Identify which cell holds the provided text, then report its [X, Y] central coordinate. 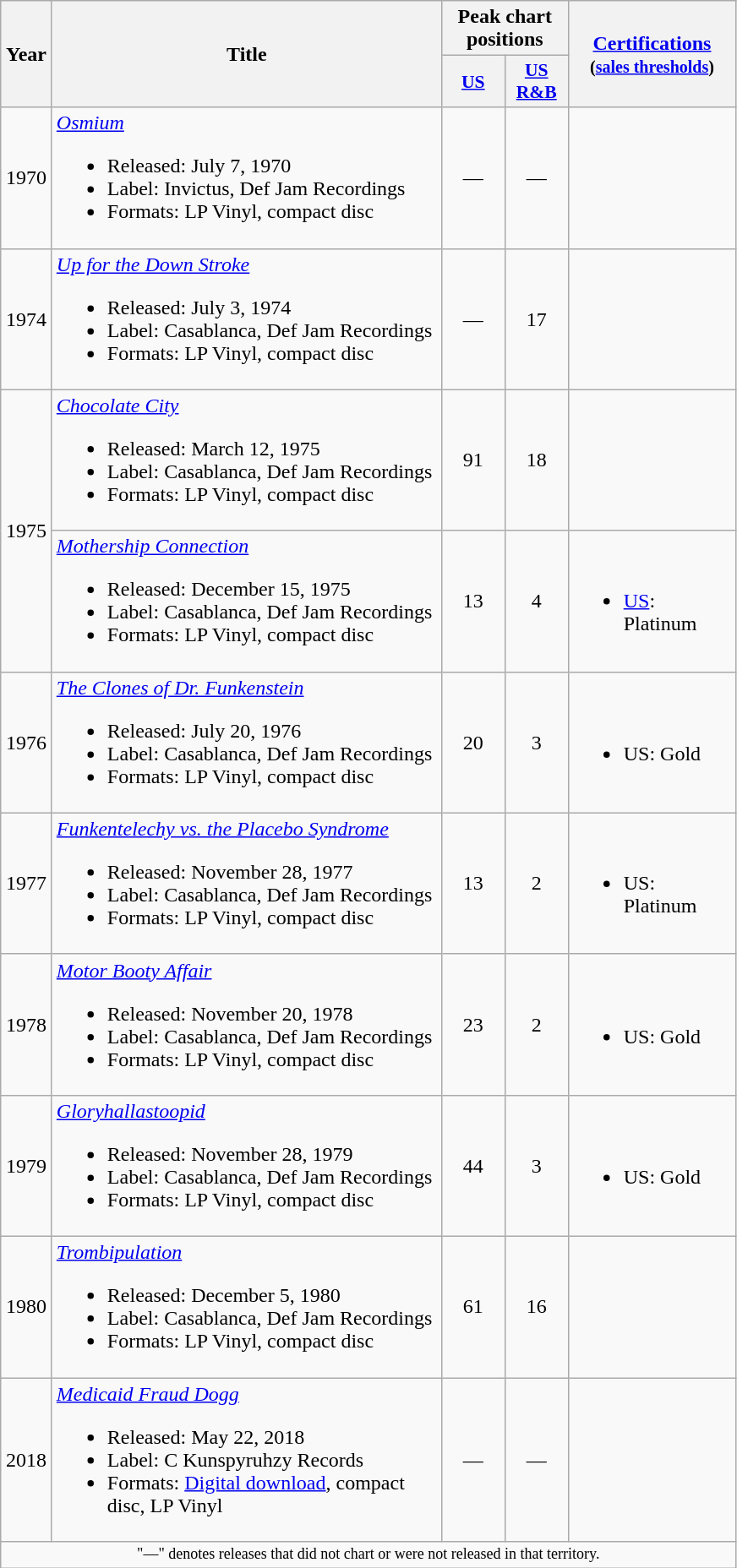
The Clones of Dr. FunkensteinReleased: July 20, 1976Label: Casablanca, Def Jam RecordingsFormats: LP Vinyl, compact disc [247, 742]
"—" denotes releases that did not chart or were not released in that territory. [368, 1554]
91 [473, 460]
TrombipulationReleased: December 5, 1980Label: Casablanca, Def Jam RecordingsFormats: LP Vinyl, compact disc [247, 1306]
US [473, 81]
44 [473, 1166]
1980 [27, 1306]
OsmiumReleased: July 7, 1970Label: Invictus, Def Jam RecordingsFormats: LP Vinyl, compact disc [247, 177]
17 [536, 319]
Certifications(sales thresholds) [652, 54]
Year [27, 54]
61 [473, 1306]
Medicaid Fraud DoggReleased: May 22, 2018Label: C Kunspyruhzy RecordsFormats: Digital download, compact disc, LP Vinyl [247, 1459]
1978 [27, 1024]
1977 [27, 884]
1974 [27, 319]
Mothership ConnectionReleased: December 15, 1975Label: Casablanca, Def Jam RecordingsFormats: LP Vinyl, compact disc [247, 602]
Up for the Down StrokeReleased: July 3, 1974Label: Casablanca, Def Jam RecordingsFormats: LP Vinyl, compact disc [247, 319]
Chocolate CityReleased: March 12, 1975Label: Casablanca, Def Jam RecordingsFormats: LP Vinyl, compact disc [247, 460]
1975 [27, 531]
23 [473, 1024]
Peak chart positions [505, 29]
1976 [27, 742]
18 [536, 460]
GloryhallastoopidReleased: November 28, 1979Label: Casablanca, Def Jam RecordingsFormats: LP Vinyl, compact disc [247, 1166]
1979 [27, 1166]
USR&B [536, 81]
Motor Booty AffairReleased: November 20, 1978Label: Casablanca, Def Jam RecordingsFormats: LP Vinyl, compact disc [247, 1024]
16 [536, 1306]
Funkentelechy vs. the Placebo SyndromeReleased: November 28, 1977Label: Casablanca, Def Jam RecordingsFormats: LP Vinyl, compact disc [247, 884]
2018 [27, 1459]
20 [473, 742]
4 [536, 602]
1970 [27, 177]
Title [247, 54]
